Locate the cell with the specified text and output its [X, Y] center coordinate. 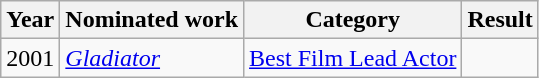
Category [353, 20]
Year [30, 20]
Result [500, 20]
Nominated work [152, 20]
2001 [30, 58]
Best Film Lead Actor [353, 58]
Gladiator [152, 58]
